Capture the cell that displays the provided text and extract its [x, y] central coordinate. 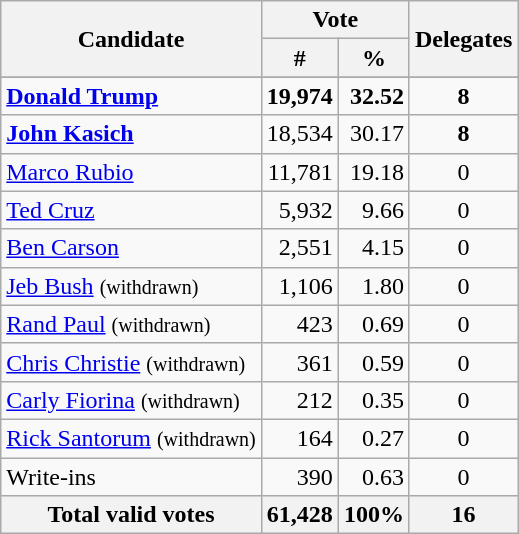
30.17 [374, 134]
Rand Paul (withdrawn) [132, 324]
Rick Santorum (withdrawn) [132, 438]
32.52 [374, 96]
Ted Cruz [132, 210]
19.18 [374, 172]
0.35 [374, 400]
16 [463, 515]
1.80 [374, 286]
Total valid votes [132, 515]
0.69 [374, 324]
390 [300, 477]
Ben Carson [132, 248]
423 [300, 324]
1,106 [300, 286]
Candidate [132, 39]
0.59 [374, 362]
11,781 [300, 172]
0.27 [374, 438]
Jeb Bush (withdrawn) [132, 286]
John Kasich [132, 134]
Chris Christie (withdrawn) [132, 362]
0.63 [374, 477]
100% [374, 515]
164 [300, 438]
Carly Fiorina (withdrawn) [132, 400]
5,932 [300, 210]
Donald Trump [132, 96]
2,551 [300, 248]
# [300, 58]
Write-ins [132, 477]
Vote [335, 20]
Delegates [463, 39]
18,534 [300, 134]
9.66 [374, 210]
4.15 [374, 248]
212 [300, 400]
Marco Rubio [132, 172]
361 [300, 362]
% [374, 58]
19,974 [300, 96]
61,428 [300, 515]
